Identify which cell holds the provided text, then report its [x, y] central coordinate. 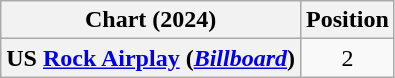
US Rock Airplay (Billboard) [151, 58]
Chart (2024) [151, 20]
Position [348, 20]
2 [348, 58]
